From the cell containing the given text, extract its center point as (x, y) coordinate. 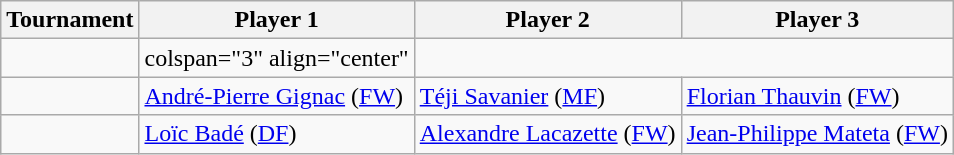
Florian Thauvin (FW) (817, 96)
Téji Savanier (MF) (548, 96)
Tournament (70, 20)
André-Pierre Gignac (FW) (276, 96)
Jean-Philippe Mateta (FW) (817, 134)
Loïc Badé (DF) (276, 134)
Player 1 (276, 20)
Player 3 (817, 20)
Alexandre Lacazette (FW) (548, 134)
colspan="3" align="center" (276, 58)
Player 2 (548, 20)
